From the cell containing the given text, extract its center point as (X, Y) coordinate. 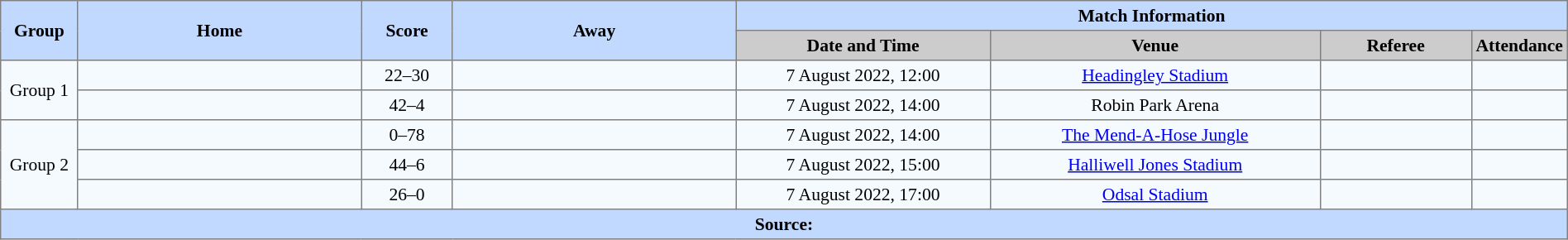
Referee (1396, 46)
The Mend-A-Hose Jungle (1154, 135)
42–4 (407, 105)
Group 1 (40, 90)
Headingley Stadium (1154, 75)
0–78 (407, 135)
Venue (1154, 46)
Source: (784, 224)
Halliwell Jones Stadium (1154, 165)
7 August 2022, 17:00 (863, 194)
Date and Time (863, 46)
Home (220, 31)
Match Information (1151, 16)
22–30 (407, 75)
Score (407, 31)
Odsal Stadium (1154, 194)
Robin Park Arena (1154, 105)
Away (594, 31)
Group 2 (40, 165)
Group (40, 31)
26–0 (407, 194)
7 August 2022, 12:00 (863, 75)
44–6 (407, 165)
Attendance (1519, 46)
7 August 2022, 15:00 (863, 165)
